Provide the (X, Y) coordinate of the cell's center where the given text is located.  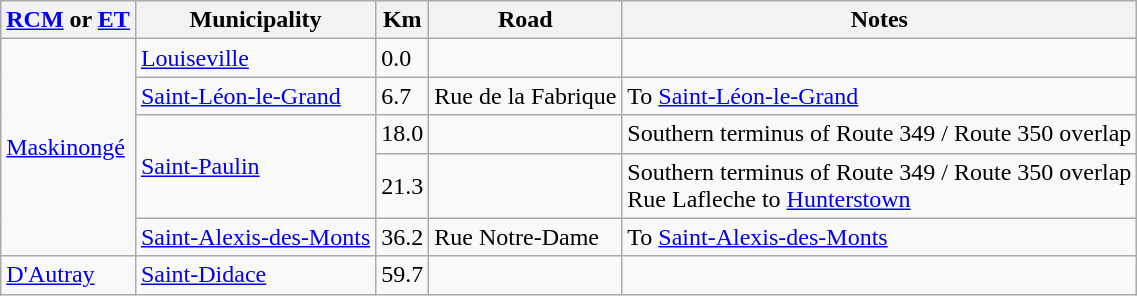
6.7 (402, 96)
Notes (880, 20)
18.0 (402, 134)
Rue Notre-Dame (526, 237)
D'Autray (68, 275)
Saint-Léon-le-Grand (255, 96)
Louiseville (255, 58)
Rue de la Fabrique (526, 96)
Saint-Alexis-des-Monts (255, 237)
Km (402, 20)
Saint-Paulin (255, 166)
Southern terminus of Route 349 / Route 350 overlapRue Lafleche to Hunterstown (880, 186)
Road (526, 20)
21.3 (402, 186)
To Saint-Léon-le-Grand (880, 96)
Southern terminus of Route 349 / Route 350 overlap (880, 134)
59.7 (402, 275)
Municipality (255, 20)
36.2 (402, 237)
0.0 (402, 58)
Saint-Didace (255, 275)
RCM or ET (68, 20)
Maskinongé (68, 148)
To Saint-Alexis-des-Monts (880, 237)
